Capture the cell that displays the provided text and extract its (x, y) central coordinate. 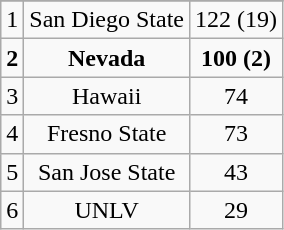
2 (12, 58)
UNLV (107, 210)
Fresno State (107, 134)
San Jose State (107, 172)
Hawaii (107, 96)
4 (12, 134)
1 (12, 20)
29 (236, 210)
43 (236, 172)
5 (12, 172)
100 (2) (236, 58)
San Diego State (107, 20)
3 (12, 96)
74 (236, 96)
6 (12, 210)
73 (236, 134)
122 (19) (236, 20)
Nevada (107, 58)
